Extract the [X, Y] coordinate from the center of the cell holding the provided text.  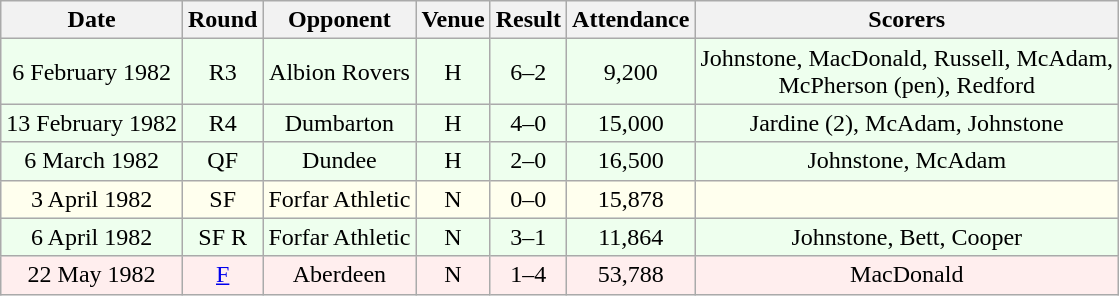
15,000 [631, 123]
13 February 1982 [92, 123]
11,864 [631, 237]
15,878 [631, 199]
Attendance [631, 20]
22 May 1982 [92, 275]
Dundee [340, 161]
Johnstone, MacDonald, Russell, McAdam, McPherson (pen), Redford [907, 72]
4–0 [528, 123]
3–1 [528, 237]
9,200 [631, 72]
SF R [222, 237]
53,788 [631, 275]
Dumbarton [340, 123]
6 April 1982 [92, 237]
Scorers [907, 20]
Jardine (2), McAdam, Johnstone [907, 123]
Aberdeen [340, 275]
QF [222, 161]
6 February 1982 [92, 72]
Johnstone, Bett, Cooper [907, 237]
SF [222, 199]
F [222, 275]
MacDonald [907, 275]
Date [92, 20]
3 April 1982 [92, 199]
Result [528, 20]
6–2 [528, 72]
1–4 [528, 275]
R4 [222, 123]
16,500 [631, 161]
R3 [222, 72]
Round [222, 20]
2–0 [528, 161]
Opponent [340, 20]
Venue [453, 20]
Albion Rovers [340, 72]
6 March 1982 [92, 161]
0–0 [528, 199]
Johnstone, McAdam [907, 161]
